Find where the given text appears and provide that cell's center as [x, y] coordinate. 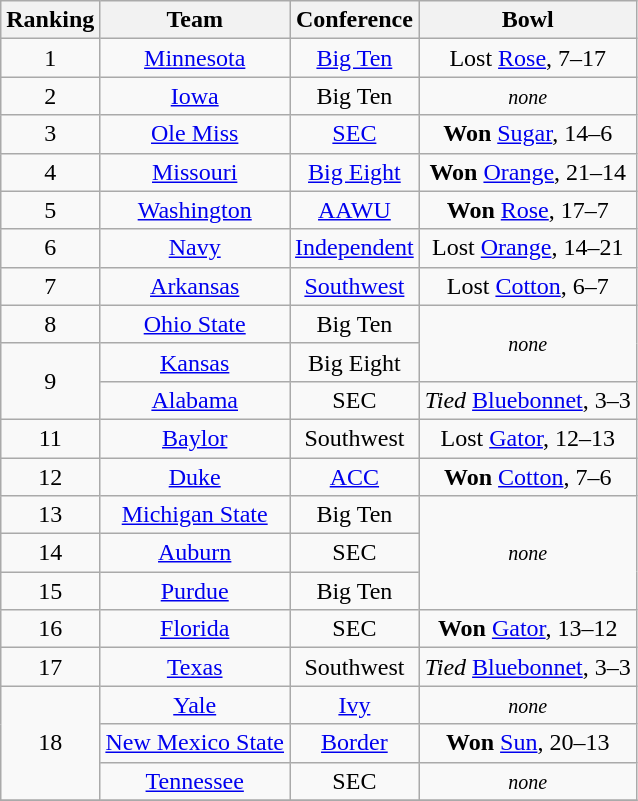
Arkansas [195, 286]
Ivy [355, 705]
6 [50, 248]
Ranking [50, 20]
14 [50, 553]
Team [195, 20]
Yale [195, 705]
Won Sugar, 14–6 [528, 134]
ACC [355, 477]
Lost Cotton, 6–7 [528, 286]
New Mexico State [195, 743]
Won Cotton, 7–6 [528, 477]
12 [50, 477]
Independent [355, 248]
8 [50, 324]
Won Sun, 20–13 [528, 743]
Tennessee [195, 781]
Iowa [195, 96]
2 [50, 96]
Duke [195, 477]
18 [50, 743]
Bowl [528, 20]
9 [50, 381]
Conference [355, 20]
Florida [195, 629]
17 [50, 667]
11 [50, 438]
Ole Miss [195, 134]
Texas [195, 667]
Purdue [195, 591]
Lost Orange, 14–21 [528, 248]
Lost Rose, 7–17 [528, 58]
Baylor [195, 438]
3 [50, 134]
Washington [195, 210]
Navy [195, 248]
Minnesota [195, 58]
Missouri [195, 172]
Border [355, 743]
Auburn [195, 553]
Lost Gator, 12–13 [528, 438]
7 [50, 286]
Ohio State [195, 324]
15 [50, 591]
16 [50, 629]
AAWU [355, 210]
5 [50, 210]
Michigan State [195, 515]
Won Gator, 13–12 [528, 629]
Alabama [195, 400]
Kansas [195, 362]
Won Rose, 17–7 [528, 210]
13 [50, 515]
Won Orange, 21–14 [528, 172]
4 [50, 172]
1 [50, 58]
